Scan for the cell matching the given text and deliver its [x, y] coordinate at center. 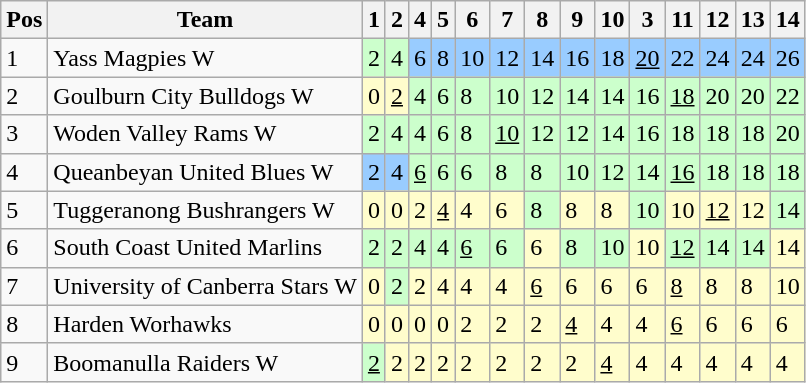
Team [206, 20]
26 [788, 58]
Harden Worhawks [206, 324]
University of Canberra Stars W [206, 286]
Queanbeyan United Blues W [206, 172]
Boomanulla Raiders W [206, 362]
13 [752, 20]
South Coast United Marlins [206, 248]
11 [682, 20]
Tuggeranong Bushrangers W [206, 210]
Pos [24, 20]
Yass Magpies W [206, 58]
Woden Valley Rams W [206, 134]
Goulburn City Bulldogs W [206, 96]
